Find where the given text appears and provide that cell's center as [x, y] coordinate. 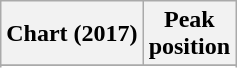
Peak position [189, 34]
Chart (2017) [72, 34]
